For the text-containing cell, return its midpoint in [x, y] coordinate format. 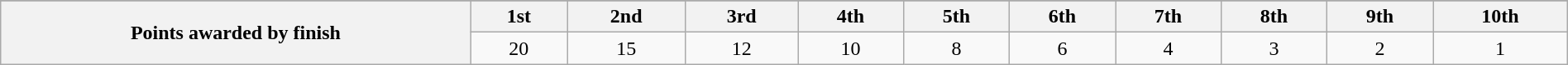
9th [1380, 17]
3rd [742, 17]
8th [1274, 17]
10 [851, 48]
Points awarded by finish [236, 32]
15 [627, 48]
1st [519, 17]
10th [1500, 17]
7th [1169, 17]
6th [1063, 17]
12 [742, 48]
1 [1500, 48]
3 [1274, 48]
4th [851, 17]
5th [957, 17]
2nd [627, 17]
2 [1380, 48]
4 [1169, 48]
8 [957, 48]
6 [1063, 48]
20 [519, 48]
